Provide the [x, y] coordinate of the cell's center where the given text is located.  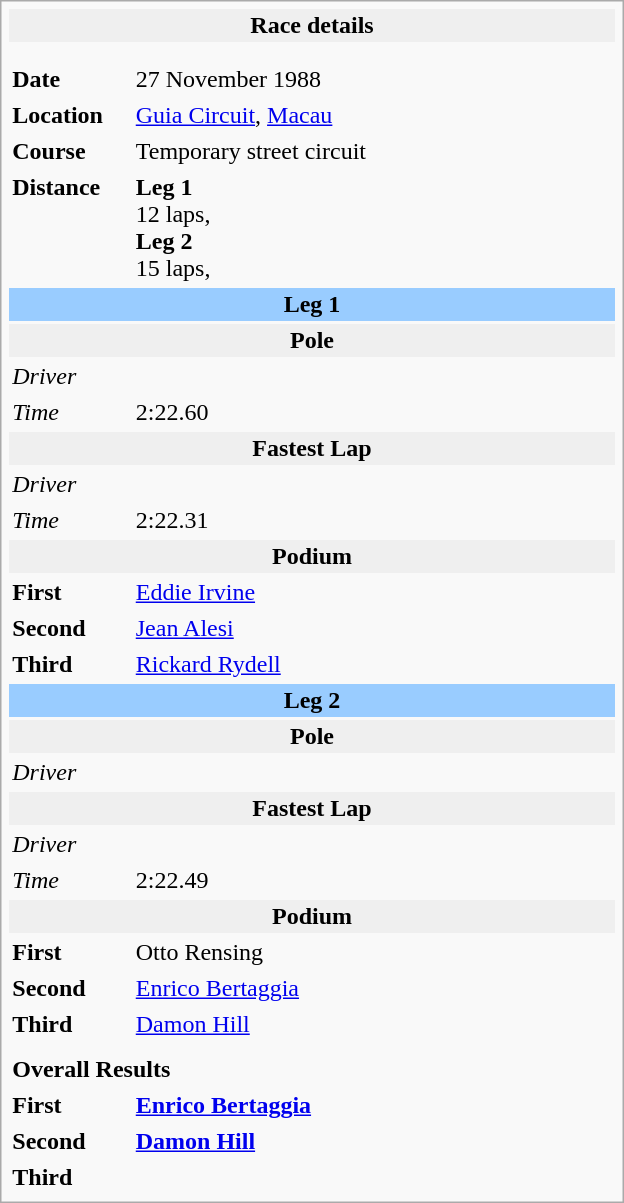
Guia Circuit, Macau [374, 116]
Date [69, 80]
Course [69, 152]
2:22.31 [374, 520]
Distance [69, 228]
Temporary street circuit [374, 152]
Otto Rensing [374, 952]
Leg 2 [312, 700]
Leg 112 laps, Leg 215 laps, [374, 228]
Eddie Irvine [374, 592]
Race details [312, 26]
2:22.49 [374, 880]
Leg 1 [312, 304]
Jean Alesi [374, 628]
27 November 1988 [374, 80]
Location [69, 116]
Overall Results [312, 1070]
2:22.60 [374, 412]
Rickard Rydell [374, 664]
